Return (x, y) of the center of cell containing provided text 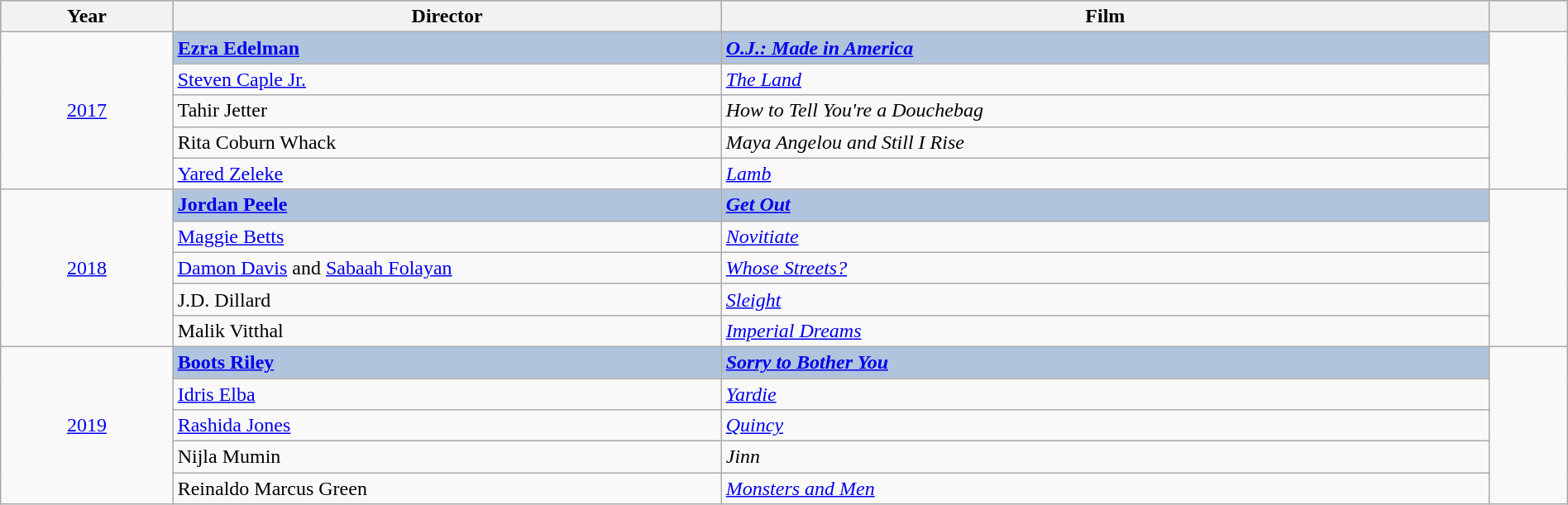
Maya Angelou and Still I Rise (1105, 142)
Damon Davis and Sabaah Folayan (447, 268)
Monsters and Men (1105, 488)
Director (447, 17)
Quincy (1105, 426)
Tahir Jetter (447, 111)
Steven Caple Jr. (447, 79)
Whose Streets? (1105, 268)
2019 (87, 425)
2018 (87, 268)
Boots Riley (447, 362)
Year (87, 17)
Novitiate (1105, 236)
Jordan Peele (447, 205)
Rita Coburn Whack (447, 142)
Film (1105, 17)
Jinn (1105, 457)
2017 (87, 111)
Lamb (1105, 174)
Yared Zeleke (447, 174)
Sleight (1105, 299)
The Land (1105, 79)
Malik Vitthal (447, 331)
Imperial Dreams (1105, 331)
Yardie (1105, 394)
O.J.: Made in America (1105, 48)
Ezra Edelman (447, 48)
Get Out (1105, 205)
J.D. Dillard (447, 299)
Idris Elba (447, 394)
Nijla Mumin (447, 457)
Rashida Jones (447, 426)
Sorry to Bother You (1105, 362)
Reinaldo Marcus Green (447, 488)
How to Tell You're a Douchebag (1105, 111)
Maggie Betts (447, 236)
